Determine the [X, Y] coordinate at the center of the cell enclosing the given text.  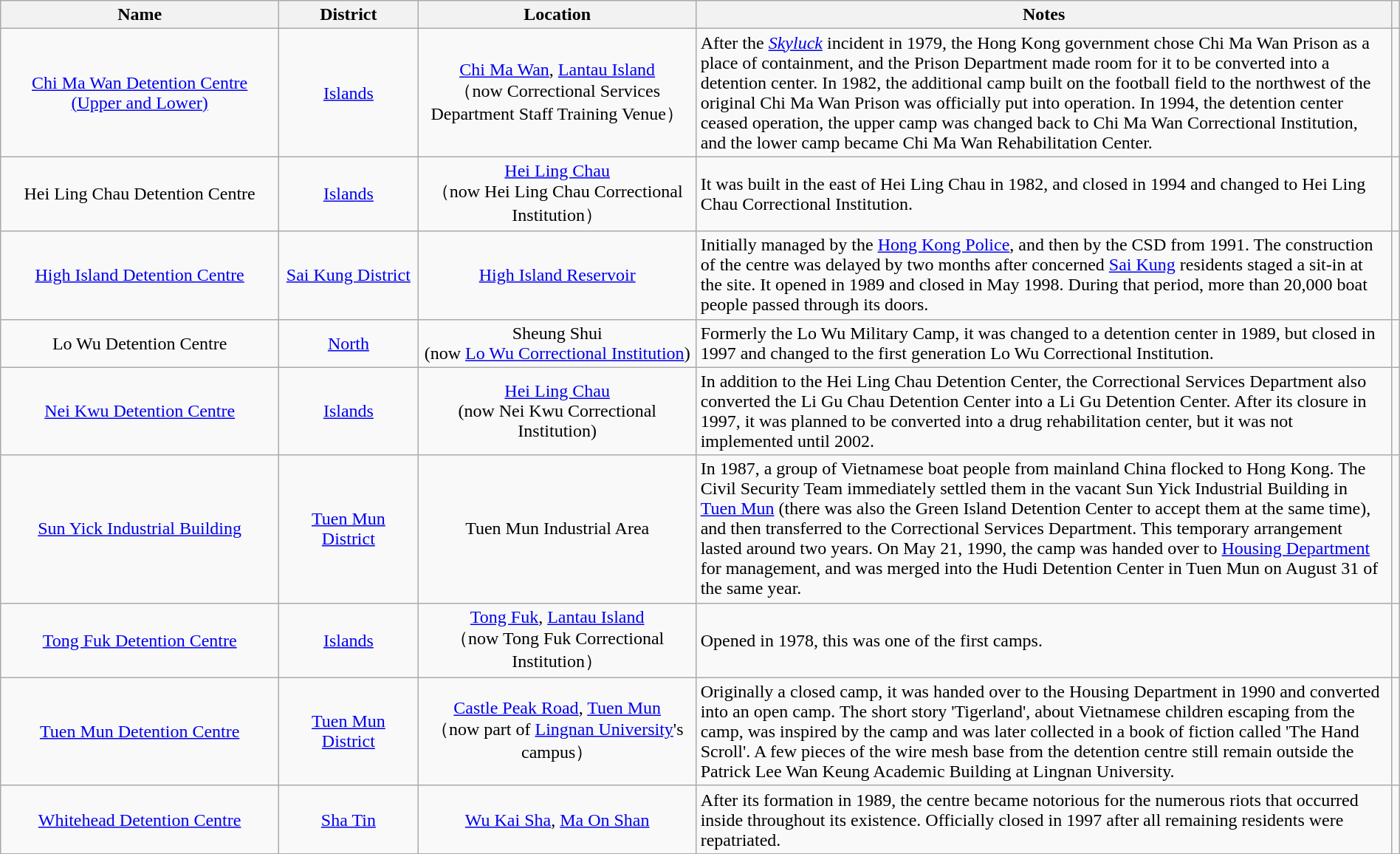
Hei Ling Chau Detention Centre [140, 194]
Tuen Mun Industrial Area [557, 529]
Sha Tin [349, 819]
Name [140, 15]
Sheung Shui(now Lo Wu Correctional Institution) [557, 343]
Hei Ling Chau(now Nei Kwu Correctional Institution) [557, 411]
Notes [1044, 15]
Tong Fuk, Lantau Island（now Tong Fuk Correctional Institution） [557, 640]
North [349, 343]
Chi Ma Wan Detention Centre(Upper and Lower) [140, 93]
Chi Ma Wan, Lantau Island（now Correctional Services Department Staff Training Venue） [557, 93]
Sun Yick Industrial Building [140, 529]
Tong Fuk Detention Centre [140, 640]
Lo Wu Detention Centre [140, 343]
Sai Kung District [349, 275]
High Island Detention Centre [140, 275]
Tuen Mun Detention Centre [140, 731]
Whitehead Detention Centre [140, 819]
Nei Kwu Detention Centre [140, 411]
Location [557, 15]
High Island Reservoir [557, 275]
Opened in 1978, this was one of the first camps. [1044, 640]
District [349, 15]
Wu Kai Sha, Ma On Shan [557, 819]
It was built in the east of Hei Ling Chau in 1982, and closed in 1994 and changed to Hei Ling Chau Correctional Institution. [1044, 194]
Hei Ling Chau（now Hei Ling Chau Correctional Institution） [557, 194]
Castle Peak Road, Tuen Mun（now part of Lingnan University's campus） [557, 731]
